Output the (x, y) coordinate of the center of the cell containing the given text.  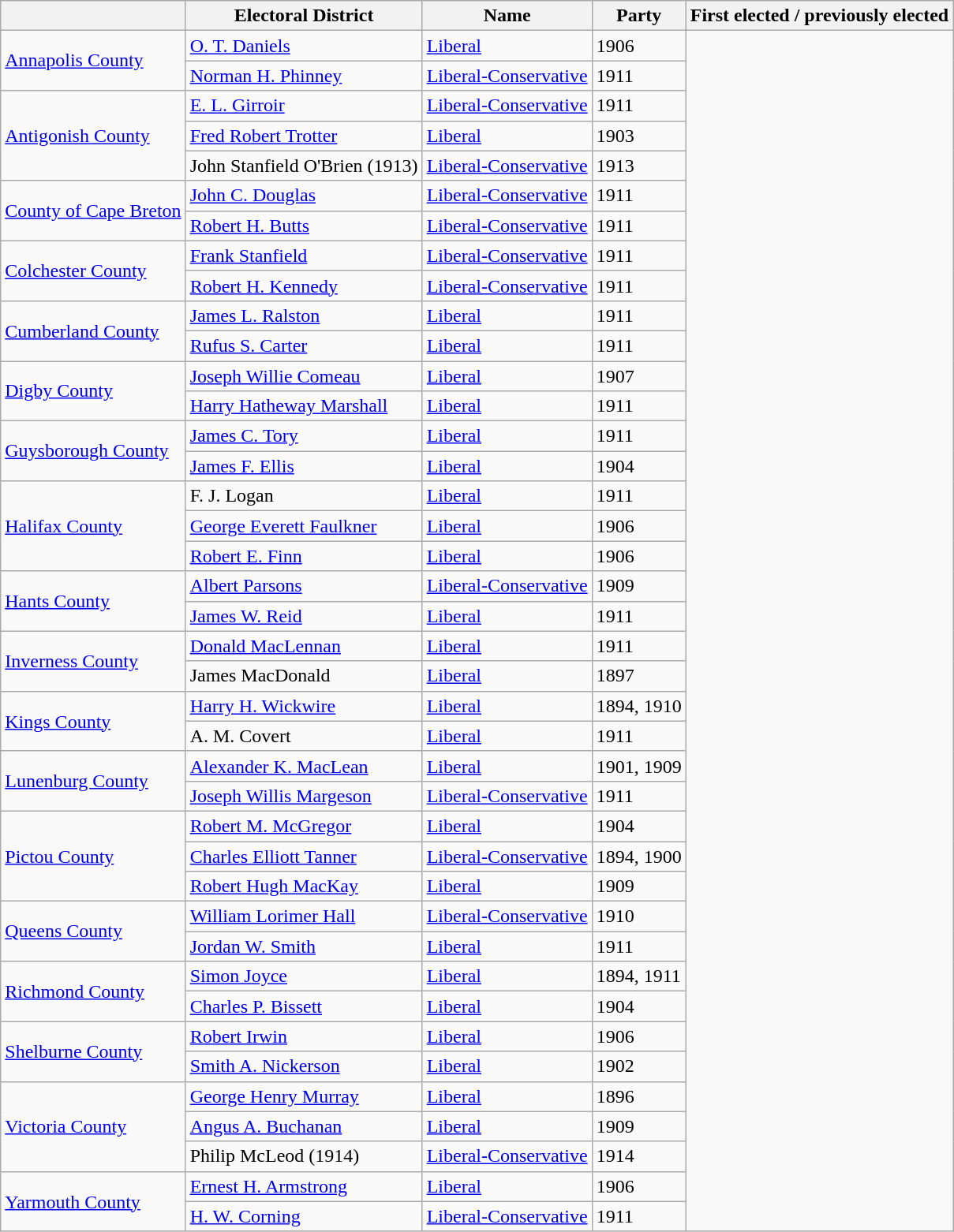
Donald MacLennan (304, 646)
H. W. Corning (304, 1216)
1894, 1900 (639, 856)
Electoral District (304, 16)
Charles Elliott Tanner (304, 856)
George Everett Faulkner (304, 526)
Angus A. Buchanan (304, 1126)
Richmond County (93, 991)
George Henry Murray (304, 1096)
Colchester County (93, 271)
Philip McLeod (1914) (304, 1156)
Pictou County (93, 856)
1894, 1910 (639, 706)
1901, 1909 (639, 766)
Robert Irwin (304, 1036)
Guysborough County (93, 451)
Fred Robert Trotter (304, 136)
Joseph Willis Margeson (304, 796)
1894, 1911 (639, 976)
Robert H. Kennedy (304, 286)
Name (507, 16)
1902 (639, 1066)
John Stanfield O'Brien (1913) (304, 166)
Norman H. Phinney (304, 76)
1914 (639, 1156)
1910 (639, 917)
Kings County (93, 721)
James C. Tory (304, 436)
Hants County (93, 601)
Ernest H. Armstrong (304, 1186)
F. J. Logan (304, 496)
Lunenburg County (93, 781)
1897 (639, 676)
Shelburne County (93, 1051)
Halifax County (93, 526)
James L. Ralston (304, 315)
Harry H. Wickwire (304, 706)
James W. Reid (304, 616)
James F. Ellis (304, 466)
Yarmouth County (93, 1201)
1913 (639, 166)
Jordan W. Smith (304, 946)
Robert Hugh MacKay (304, 887)
Harry Hatheway Marshall (304, 406)
O. T. Daniels (304, 46)
Digby County (93, 391)
First elected / previously elected (819, 16)
Party (639, 16)
Rufus S. Carter (304, 345)
Albert Parsons (304, 586)
E. L. Girroir (304, 106)
County of Cape Breton (93, 211)
Robert E. Finn (304, 556)
Alexander K. MacLean (304, 766)
Simon Joyce (304, 976)
Inverness County (93, 661)
Charles P. Bissett (304, 1006)
Smith A. Nickerson (304, 1066)
Robert H. Butts (304, 226)
Annapolis County (93, 61)
A. M. Covert (304, 736)
Robert M. McGregor (304, 826)
1903 (639, 136)
1896 (639, 1096)
James MacDonald (304, 676)
John C. Douglas (304, 196)
William Lorimer Hall (304, 917)
Queens County (93, 931)
1907 (639, 376)
Antigonish County (93, 136)
Frank Stanfield (304, 256)
Victoria County (93, 1126)
Cumberland County (93, 330)
Joseph Willie Comeau (304, 376)
